Pinpoint the cell where the given text exists, returning its (x, y) midpoint coordinate. 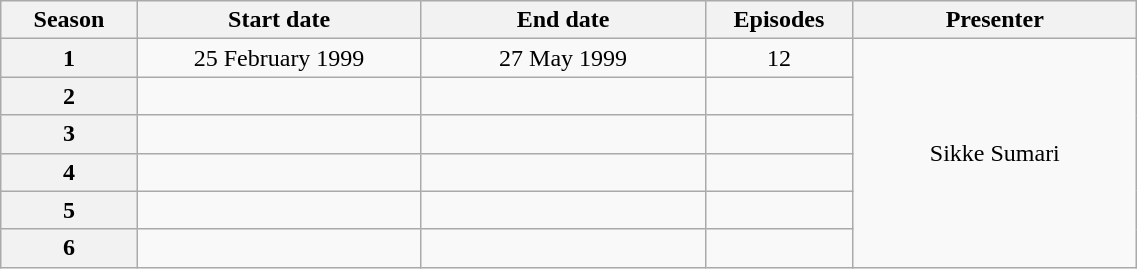
6 (69, 248)
Start date (279, 20)
4 (69, 172)
End date (563, 20)
5 (69, 210)
Season (69, 20)
12 (779, 58)
Sikke Sumari (995, 153)
25 February 1999 (279, 58)
1 (69, 58)
Episodes (779, 20)
27 May 1999 (563, 58)
Presenter (995, 20)
3 (69, 134)
2 (69, 96)
